Find where the given text appears and provide that cell's center as [x, y] coordinate. 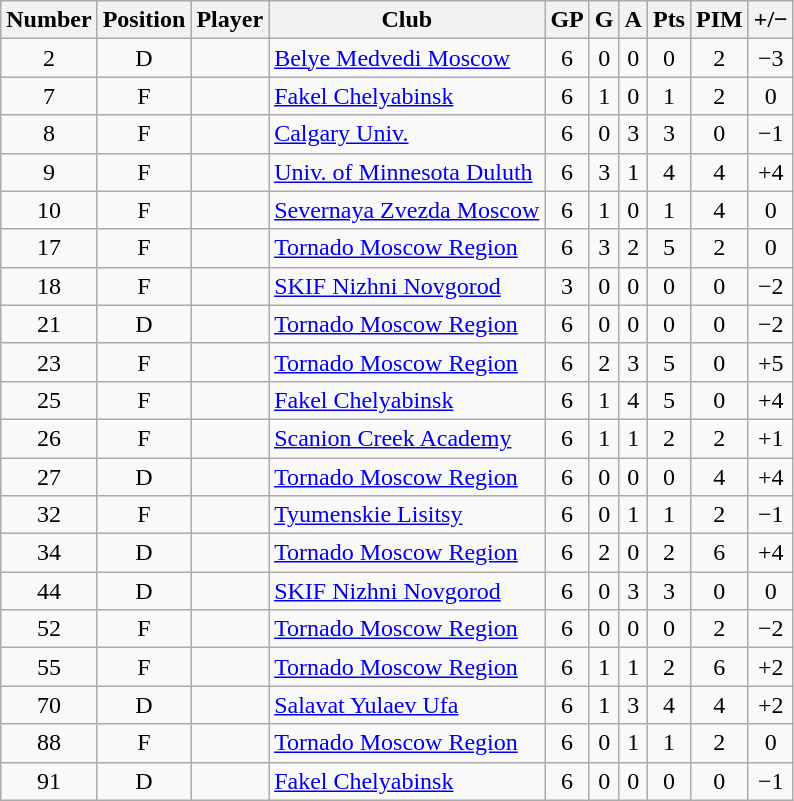
+/− [770, 20]
18 [49, 286]
88 [49, 743]
Pts [668, 20]
Club [407, 20]
A [633, 20]
70 [49, 705]
PIM [719, 20]
+1 [770, 438]
32 [49, 515]
91 [49, 781]
7 [49, 96]
Position [144, 20]
23 [49, 362]
17 [49, 248]
Belye Medvedi Moscow [407, 58]
Salavat Yulaev Ufa [407, 705]
Univ. of Minnesota Duluth [407, 172]
Severnaya Zvezda Moscow [407, 210]
9 [49, 172]
52 [49, 629]
10 [49, 210]
+5 [770, 362]
8 [49, 134]
Scanion Creek Academy [407, 438]
44 [49, 591]
Number [49, 20]
25 [49, 400]
Calgary Univ. [407, 134]
G [604, 20]
Tyumenskie Lisitsy [407, 515]
34 [49, 553]
55 [49, 667]
Player [230, 20]
26 [49, 438]
27 [49, 477]
21 [49, 324]
GP [567, 20]
−3 [770, 58]
